Scan for the cell matching the given text and deliver its [X, Y] coordinate at center. 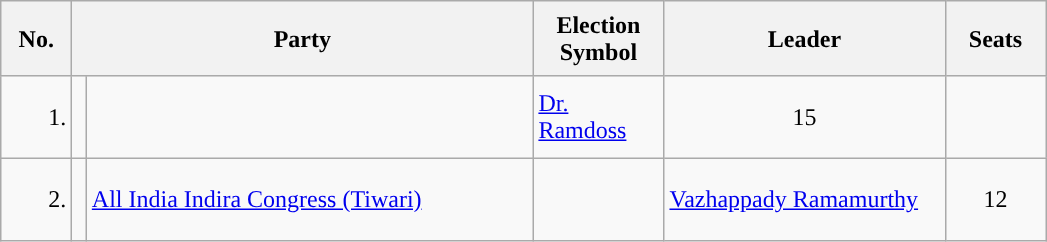
All India Indira Congress (Tiwari) [310, 199]
Election Symbol [598, 38]
Leader [804, 38]
Dr. Ramdoss [598, 117]
Seats [996, 38]
Party [302, 38]
15 [804, 117]
2. [36, 199]
No. [36, 38]
Vazhappady Ramamurthy [804, 199]
1. [36, 117]
12 [996, 199]
